Output the (x, y) coordinate of the center of the cell containing the given text.  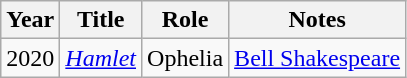
Bell Shakespeare (318, 58)
Notes (318, 20)
Year (30, 20)
Title (101, 20)
Hamlet (101, 58)
Role (186, 20)
2020 (30, 58)
Ophelia (186, 58)
